Locate the cell with the specified text and output its [X, Y] center coordinate. 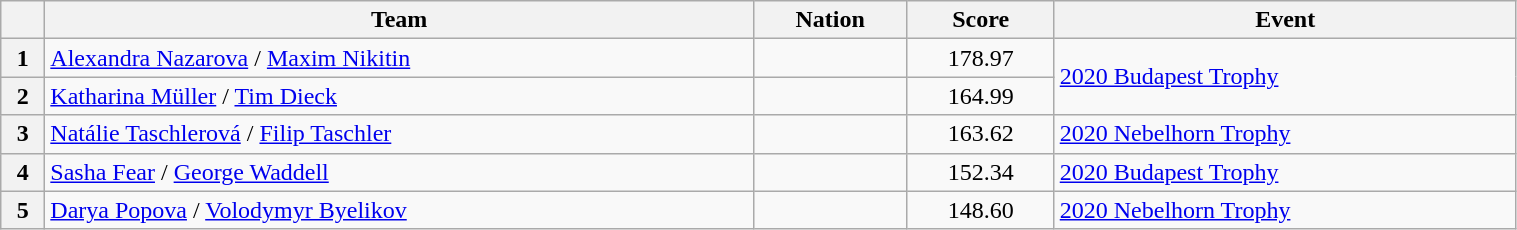
Sasha Fear / George Waddell [400, 172]
Katharina Müller / Tim Dieck [400, 96]
Score [980, 20]
Darya Popova / Volodymyr Byelikov [400, 210]
4 [23, 172]
148.60 [980, 210]
3 [23, 134]
2 [23, 96]
163.62 [980, 134]
Nation [830, 20]
Natálie Taschlerová / Filip Taschler [400, 134]
178.97 [980, 58]
Alexandra Nazarova / Maxim Nikitin [400, 58]
1 [23, 58]
152.34 [980, 172]
5 [23, 210]
Team [400, 20]
164.99 [980, 96]
Event [1285, 20]
